Capture the cell that displays the provided text and extract its [x, y] central coordinate. 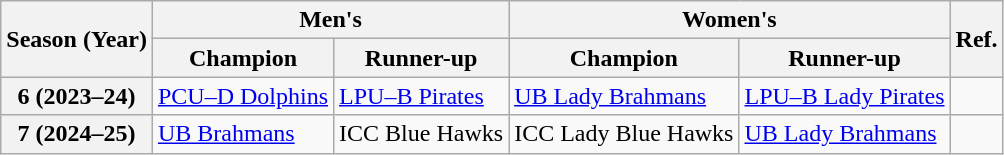
Season (Year) [77, 39]
6 (2023–24) [77, 96]
ICC Lady Blue Hawks [624, 134]
LPU–B Lady Pirates [844, 96]
7 (2024–25) [77, 134]
ICC Blue Hawks [422, 134]
LPU–B Pirates [422, 96]
PCU–D Dolphins [242, 96]
Women's [730, 20]
UB Brahmans [242, 134]
Ref. [976, 39]
Men's [330, 20]
